Pinpoint the cell where the given text exists, returning its [x, y] midpoint coordinate. 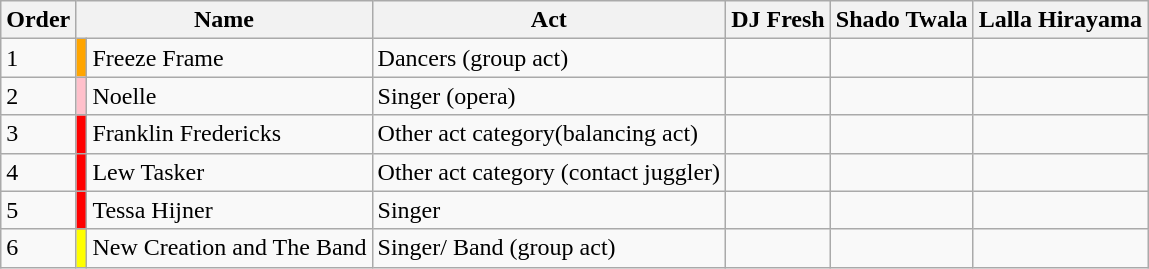
2 [38, 96]
Lew Tasker [230, 172]
Singer/ Band (group act) [549, 248]
Tessa Hijner [230, 210]
Dancers (group act) [549, 58]
5 [38, 210]
3 [38, 134]
New Creation and The Band [230, 248]
4 [38, 172]
Noelle [230, 96]
Singer (opera) [549, 96]
Other act category (contact juggler) [549, 172]
Name [224, 20]
1 [38, 58]
Freeze Frame [230, 58]
Other act category(balancing act) [549, 134]
Shado Twala [902, 20]
DJ Fresh [778, 20]
Act [549, 20]
6 [38, 248]
Franklin Fredericks [230, 134]
Singer [549, 210]
Order [38, 20]
Lalla Hirayama [1060, 20]
